Return [X, Y] of the center of cell containing provided text 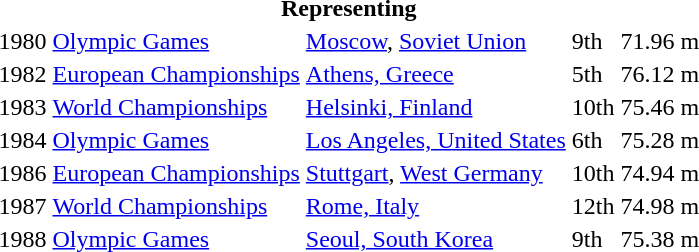
Athens, Greece [436, 74]
Stuttgart, West Germany [436, 173]
9th [593, 41]
Moscow, Soviet Union [436, 41]
Helsinki, Finland [436, 107]
Los Angeles, United States [436, 140]
Rome, Italy [436, 206]
12th [593, 206]
5th [593, 74]
6th [593, 140]
